Detect which cell encompasses the target text, then output its (x, y) center coordinate. 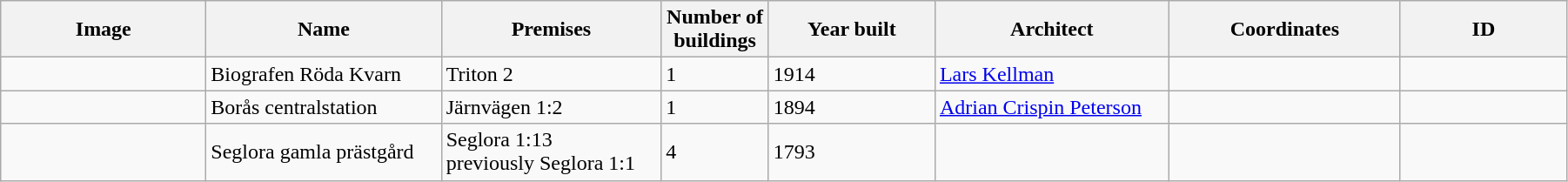
Järnvägen 1:2 (552, 107)
Borås centralstation (324, 107)
Seglora gamla prästgård (324, 152)
Lars Kellman (1051, 74)
1793 (851, 152)
Architect (1051, 30)
Triton 2 (552, 74)
1914 (851, 74)
Year built (851, 30)
Name (324, 30)
4 (715, 152)
1894 (851, 107)
Adrian Crispin Peterson (1051, 107)
Biografen Röda Kvarn (324, 74)
Premises (552, 30)
Image (104, 30)
ID (1483, 30)
Coordinates (1284, 30)
Number ofbuildings (715, 30)
Seglora 1:13previously Seglora 1:1 (552, 152)
